Capture the cell that displays the provided text and extract its (X, Y) central coordinate. 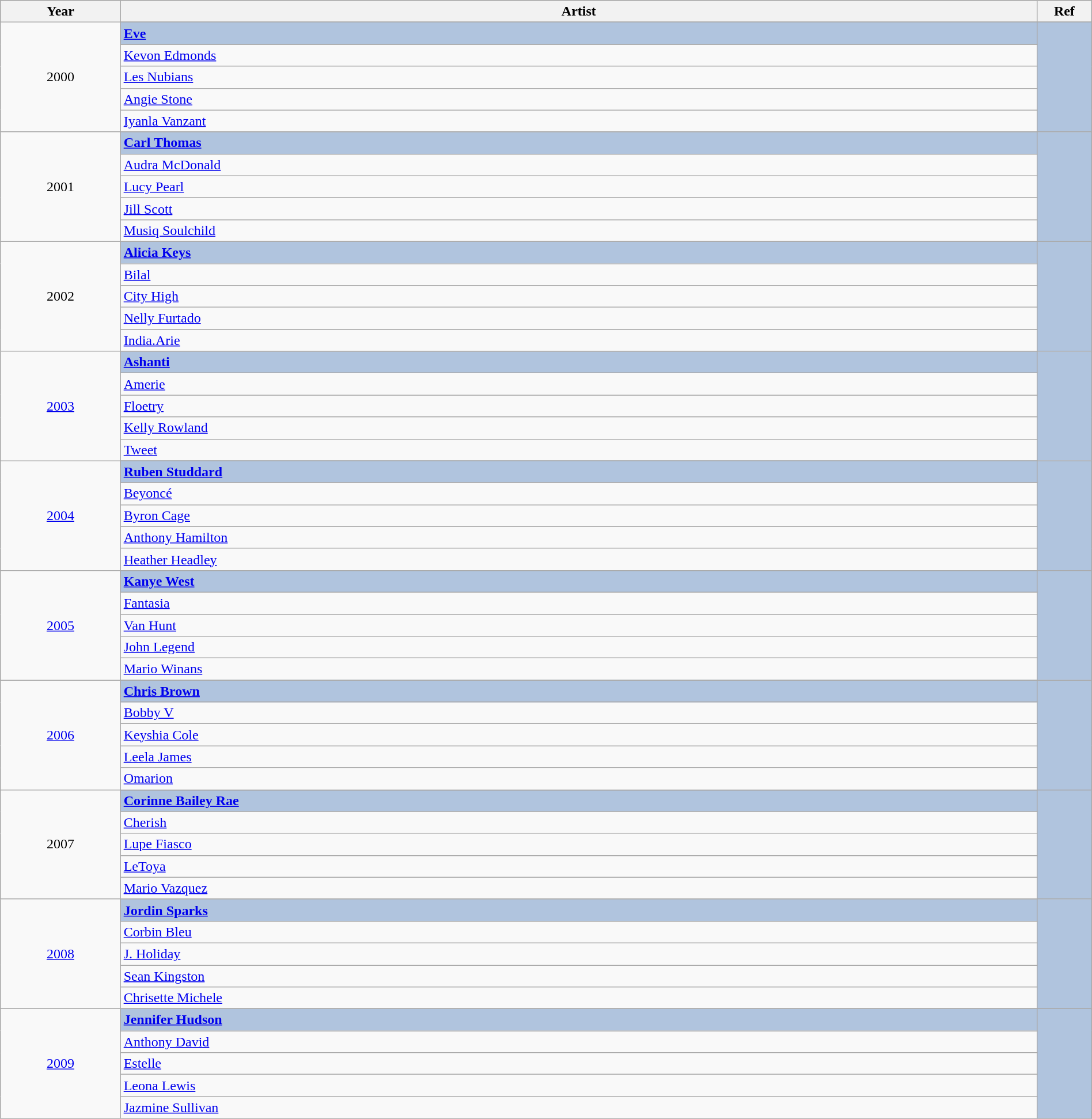
Keyshia Cole (578, 735)
Fantasia (578, 603)
Kelly Rowland (578, 428)
2007 (60, 844)
Lucy Pearl (578, 187)
Estelle (578, 1064)
Kevon Edmonds (578, 55)
2004 (60, 515)
Jordin Sparks (578, 910)
Jill Scott (578, 208)
Tweet (578, 450)
India.Arie (578, 340)
Chris Brown (578, 691)
Ruben Studdard (578, 472)
Anthony Hamilton (578, 537)
Chrisette Michele (578, 998)
2005 (60, 625)
Sean Kingston (578, 976)
Corbin Bleu (578, 932)
Heather Headley (578, 559)
Iyanla Vanzant (578, 121)
Bobby V (578, 713)
Eve (578, 33)
Omarion (578, 779)
Jennifer Hudson (578, 1020)
Musiq Soulchild (578, 230)
Artist (578, 12)
Floetry (578, 406)
City High (578, 297)
2009 (60, 1064)
Beyoncé (578, 494)
Byron Cage (578, 515)
Van Hunt (578, 625)
2006 (60, 735)
Mario Winans (578, 669)
2001 (60, 187)
Ashanti (578, 362)
Les Nubians (578, 77)
2003 (60, 406)
Carl Thomas (578, 143)
Anthony David (578, 1042)
Leela James (578, 757)
Angie Stone (578, 99)
Jazmine Sullivan (578, 1107)
Amerie (578, 384)
2008 (60, 954)
Bilal (578, 275)
Ref (1064, 12)
Nelly Furtado (578, 318)
Kanye West (578, 581)
2002 (60, 296)
Mario Vazquez (578, 888)
2000 (60, 77)
J. Holiday (578, 954)
LeToya (578, 866)
Cherish (578, 822)
Audra McDonald (578, 165)
Leona Lewis (578, 1086)
John Legend (578, 647)
Corinne Bailey Rae (578, 801)
Lupe Fiasco (578, 844)
Alicia Keys (578, 252)
Year (60, 12)
